Find where the given text appears and provide that cell's center as [X, Y] coordinate. 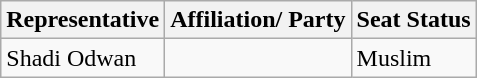
Affiliation/ Party [258, 20]
Representative [83, 20]
Shadi Odwan [83, 58]
Muslim [414, 58]
Seat Status [414, 20]
